From the cell containing the given text, extract its center point as (x, y) coordinate. 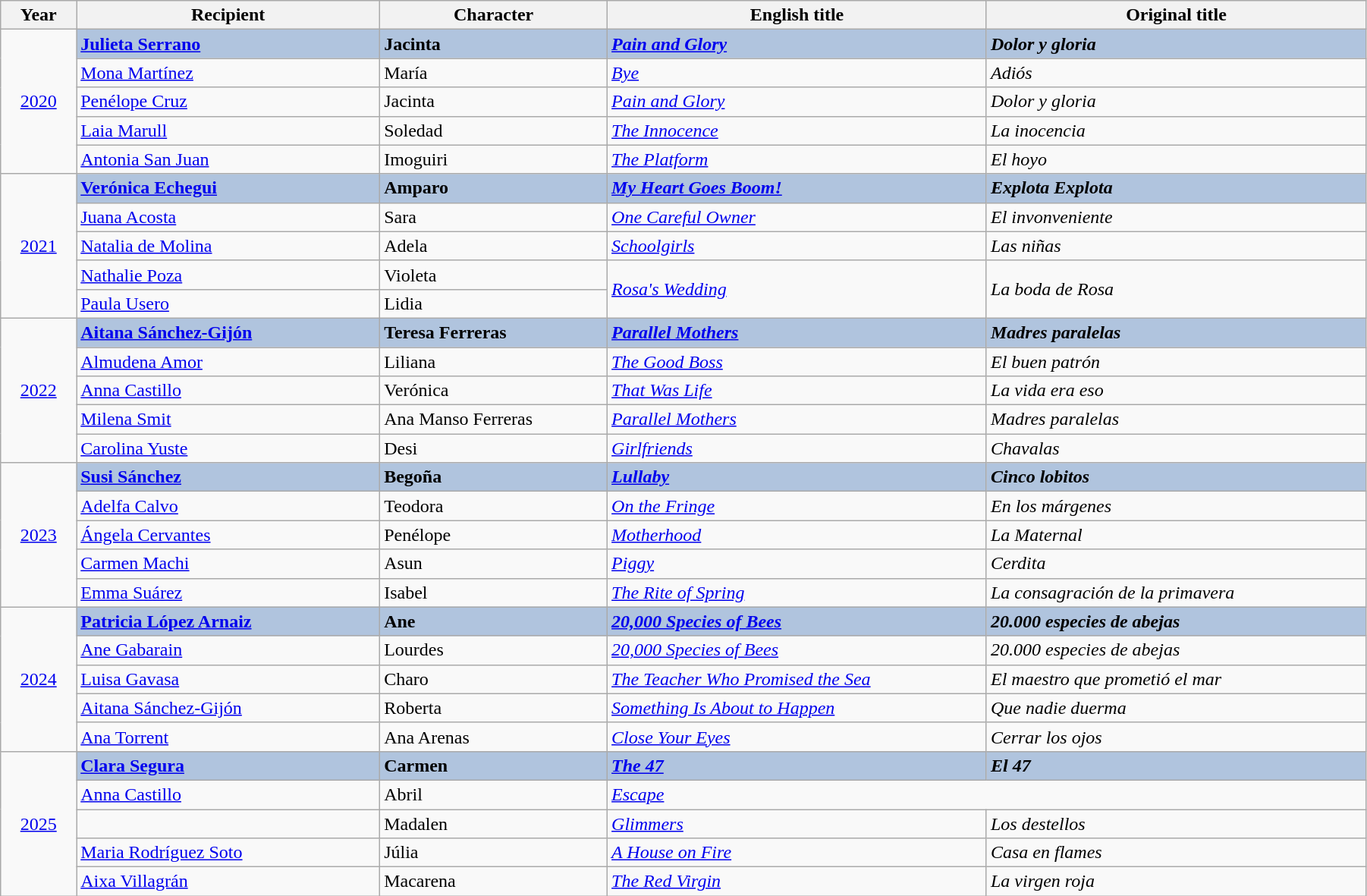
Nathalie Poza (228, 275)
Aixa Villagrán (228, 882)
La consagración de la primavera (1176, 593)
La Maternal (1176, 535)
2020 (39, 102)
El invonveniente (1176, 217)
Bye (797, 73)
2023 (39, 535)
Carmen Machi (228, 564)
Year (39, 15)
La inocencia (1176, 130)
Cinco lobitos (1176, 477)
Milena Smit (228, 420)
Ane (494, 621)
Natalia de Molina (228, 246)
That Was Life (797, 391)
Verónica (494, 391)
Motherhood (797, 535)
Teresa Ferreras (494, 332)
Violeta (494, 275)
The Teacher Who Promised the Sea (797, 679)
On the Fringe (797, 506)
Glimmers (797, 823)
Clara Segura (228, 766)
The Rite of Spring (797, 593)
Luisa Gavasa (228, 679)
Amparo (494, 188)
Laia Marull (228, 130)
La vida era eso (1176, 391)
One Careful Owner (797, 217)
Casa en flames (1176, 853)
Las niñas (1176, 246)
Cerdita (1176, 564)
Penélope Cruz (228, 102)
Susi Sánchez (228, 477)
2021 (39, 246)
Madalen (494, 823)
El hoyo (1176, 159)
Ana Manso Ferreras (494, 420)
María (494, 73)
Explota Explota (1176, 188)
Juana Acosta (228, 217)
Original title (1176, 15)
Mona Martínez (228, 73)
The Platform (797, 159)
Júlia (494, 853)
Adelfa Calvo (228, 506)
Cerrar los ojos (1176, 737)
Lullaby (797, 477)
Penélope (494, 535)
Que nadie duerma (1176, 708)
Lidia (494, 303)
Soledad (494, 130)
Los destellos (1176, 823)
The Good Boss (797, 362)
Almudena Amor (228, 362)
The Innocence (797, 130)
El buen patrón (1176, 362)
The Red Virgin (797, 882)
Antonia San Juan (228, 159)
The 47 (797, 766)
El 47 (1176, 766)
Piggy (797, 564)
Close Your Eyes (797, 737)
Ángela Cervantes (228, 535)
Recipient (228, 15)
Ana Arenas (494, 737)
2025 (39, 823)
Emma Suárez (228, 593)
En los márgenes (1176, 506)
La boda de Rosa (1176, 289)
Adiós (1176, 73)
Verónica Echegui (228, 188)
La virgen roja (1176, 882)
Chavalas (1176, 448)
Something Is About to Happen (797, 708)
Abril (494, 794)
My Heart Goes Boom! (797, 188)
A House on Fire (797, 853)
Rosa's Wedding (797, 289)
Girlfriends (797, 448)
Ane Gabarain (228, 650)
Ana Torrent (228, 737)
2024 (39, 679)
Carmen (494, 766)
Charo (494, 679)
Julieta Serrano (228, 44)
Sara (494, 217)
2022 (39, 390)
Schoolgirls (797, 246)
Maria Rodríguez Soto (228, 853)
Character (494, 15)
Paula Usero (228, 303)
Isabel (494, 593)
Patricia López Arnaiz (228, 621)
Imoguiri (494, 159)
Lourdes (494, 650)
Adela (494, 246)
Macarena (494, 882)
Begoña (494, 477)
Escape (987, 794)
Asun (494, 564)
English title (797, 15)
El maestro que prometió el mar (1176, 679)
Desi (494, 448)
Roberta (494, 708)
Liliana (494, 362)
Carolina Yuste (228, 448)
Teodora (494, 506)
